Identify which cell holds the provided text, then report its [x, y] central coordinate. 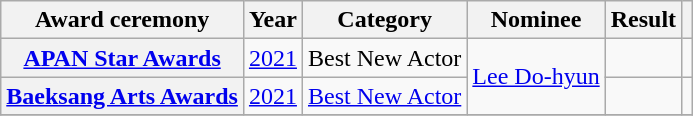
Lee Do-hyun [536, 77]
Baeksang Arts Awards [122, 96]
Result [643, 20]
Nominee [536, 20]
Year [272, 20]
APAN Star Awards [122, 58]
Award ceremony [122, 20]
Category [384, 20]
